Find where the given text appears and provide that cell's center as (X, Y) coordinate. 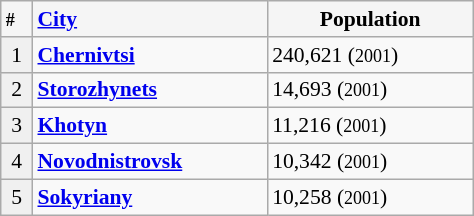
Novodnistrovsk (150, 162)
3 (17, 126)
City (150, 19)
10,258 (2001) (370, 197)
11,216 (2001) (370, 126)
Khotyn (150, 126)
2 (17, 90)
1 (17, 55)
Sokyriany (150, 197)
Population (370, 19)
14,693 (2001) (370, 90)
Storozhynets (150, 90)
5 (17, 197)
Chernivtsi (150, 55)
4 (17, 162)
10,342 (2001) (370, 162)
240,621 (2001) (370, 55)
# (17, 19)
